Determine the [x, y] coordinate at the center of the cell enclosing the given text.  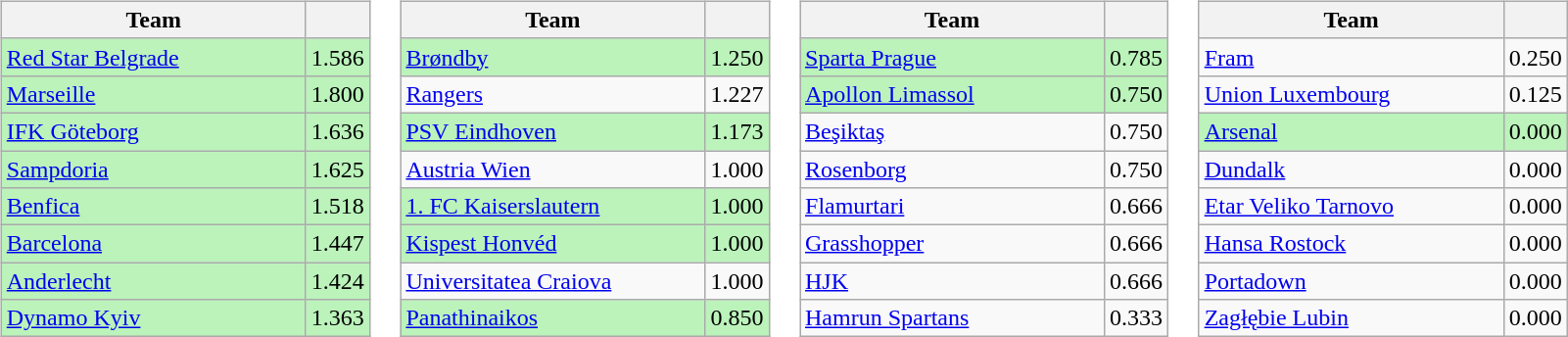
0.785 [1136, 57]
Kispest Honvéd [552, 244]
1.227 [736, 94]
Hamrun Spartans [952, 318]
Universitatea Craiova [552, 281]
1.250 [736, 57]
Rangers [552, 94]
Zagłębie Lubin [1352, 318]
Arsenal [1352, 131]
Benfica [153, 207]
Portadown [1352, 281]
Rosenborg [952, 169]
1.636 [337, 131]
0.125 [1536, 94]
Marseille [153, 94]
Barcelona [153, 244]
Anderlecht [153, 281]
PSV Eindhoven [552, 131]
1.625 [337, 169]
1. FC Kaiserslautern [552, 207]
Austria Wien [552, 169]
Grasshopper [952, 244]
Union Luxembourg [1352, 94]
0.333 [1136, 318]
Dynamo Kyiv [153, 318]
1.447 [337, 244]
IFK Göteborg [153, 131]
0.850 [736, 318]
Panathinaikos [552, 318]
Sparta Prague [952, 57]
Dundalk [1352, 169]
1.173 [736, 131]
Flamurtari [952, 207]
Fram [1352, 57]
Apollon Limassol [952, 94]
1.424 [337, 281]
0.250 [1536, 57]
Red Star Belgrade [153, 57]
1.800 [337, 94]
1.518 [337, 207]
HJK [952, 281]
Beşiktaş [952, 131]
1.363 [337, 318]
1.586 [337, 57]
Sampdoria [153, 169]
Hansa Rostock [1352, 244]
Brøndby [552, 57]
Etar Veliko Tarnovo [1352, 207]
